Output the (x, y) coordinate of the center of the cell containing the given text.  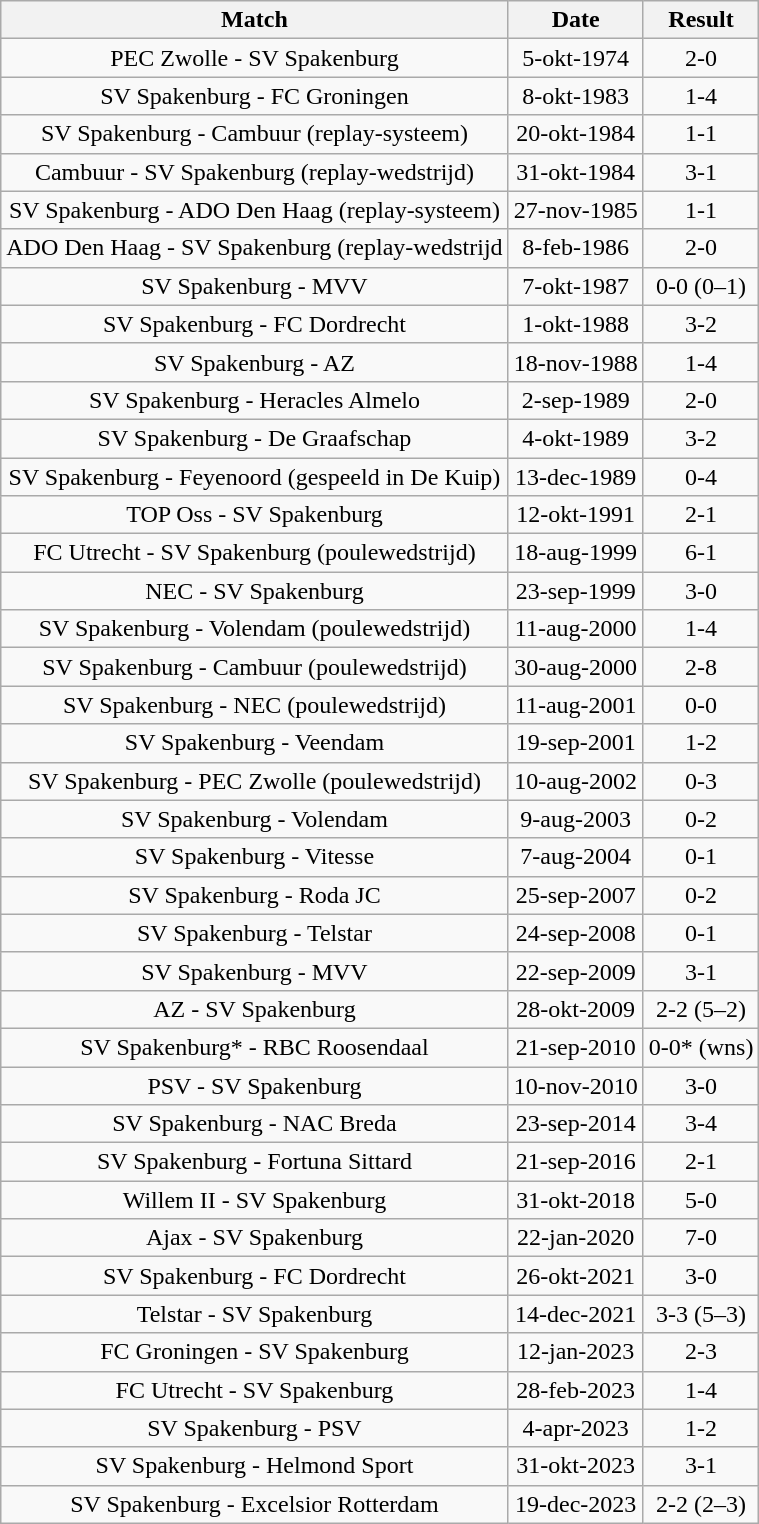
AZ - SV Spakenburg (254, 1009)
27-nov-1985 (576, 210)
10-nov-2010 (576, 1085)
8-okt-1983 (576, 96)
Date (576, 20)
24-sep-2008 (576, 933)
3-4 (701, 1124)
2-sep-1989 (576, 400)
9-aug-2003 (576, 819)
4-apr-2023 (576, 1428)
SV Spakenburg - Volendam (254, 819)
31-okt-2018 (576, 1200)
11-aug-2001 (576, 705)
0-0 (701, 705)
Match (254, 20)
8-feb-1986 (576, 248)
Result (701, 20)
PEC Zwolle - SV Spakenburg (254, 58)
7-okt-1987 (576, 286)
28-feb-2023 (576, 1390)
5-0 (701, 1200)
2-3 (701, 1352)
19-dec-2023 (576, 1504)
19-sep-2001 (576, 743)
2-2 (2–3) (701, 1504)
30-aug-2000 (576, 667)
SV Spakenburg - PEC Zwolle (poulewedstrijd) (254, 781)
12-okt-1991 (576, 515)
SV Spakenburg - NAC Breda (254, 1124)
1-okt-1988 (576, 324)
SV Spakenburg - Roda JC (254, 895)
6-1 (701, 553)
4-okt-1989 (576, 438)
10-aug-2002 (576, 781)
FC Utrecht - SV Spakenburg (poulewedstrijd) (254, 553)
26-okt-2021 (576, 1276)
0-0 (0–1) (701, 286)
2-2 (5–2) (701, 1009)
7-aug-2004 (576, 857)
31-okt-2023 (576, 1466)
TOP Oss - SV Spakenburg (254, 515)
0-4 (701, 477)
SV Spakenburg - Feyenoord (gespeeld in De Kuip) (254, 477)
SV Spakenburg - PSV (254, 1428)
FC Groningen - SV Spakenburg (254, 1352)
SV Spakenburg - AZ (254, 362)
20-okt-1984 (576, 134)
25-sep-2007 (576, 895)
22-jan-2020 (576, 1238)
28-okt-2009 (576, 1009)
5-okt-1974 (576, 58)
Ajax - SV Spakenburg (254, 1238)
Telstar - SV Spakenburg (254, 1314)
NEC - SV Spakenburg (254, 591)
ADO Den Haag - SV Spakenburg (replay-wedstrijd (254, 248)
0-0* (wns) (701, 1047)
Cambuur - SV Spakenburg (replay-wedstrijd) (254, 172)
3-3 (5–3) (701, 1314)
2-8 (701, 667)
SV Spakenburg - Fortuna Sittard (254, 1162)
SV Spakenburg - NEC (poulewedstrijd) (254, 705)
SV Spakenburg - Volendam (poulewedstrijd) (254, 629)
SV Spakenburg* - RBC Roosendaal (254, 1047)
SV Spakenburg - Helmond Sport (254, 1466)
SV Spakenburg - Excelsior Rotterdam (254, 1504)
12-jan-2023 (576, 1352)
SV Spakenburg - Heracles Almelo (254, 400)
SV Spakenburg - Cambuur (poulewedstrijd) (254, 667)
SV Spakenburg - Cambuur (replay-systeem) (254, 134)
FC Utrecht - SV Spakenburg (254, 1390)
SV Spakenburg - Veendam (254, 743)
PSV - SV Spakenburg (254, 1085)
SV Spakenburg - Vitesse (254, 857)
18-aug-1999 (576, 553)
18-nov-1988 (576, 362)
21-sep-2016 (576, 1162)
11-aug-2000 (576, 629)
23-sep-1999 (576, 591)
13-dec-1989 (576, 477)
SV Spakenburg - FC Groningen (254, 96)
14-dec-2021 (576, 1314)
0-3 (701, 781)
22-sep-2009 (576, 971)
7-0 (701, 1238)
23-sep-2014 (576, 1124)
31-okt-1984 (576, 172)
SV Spakenburg - De Graafschap (254, 438)
Willem II - SV Spakenburg (254, 1200)
21-sep-2010 (576, 1047)
SV Spakenburg - Telstar (254, 933)
SV Spakenburg - ADO Den Haag (replay-systeem) (254, 210)
